Return the [X, Y] coordinate for the center point of the cell that contains the specified text.  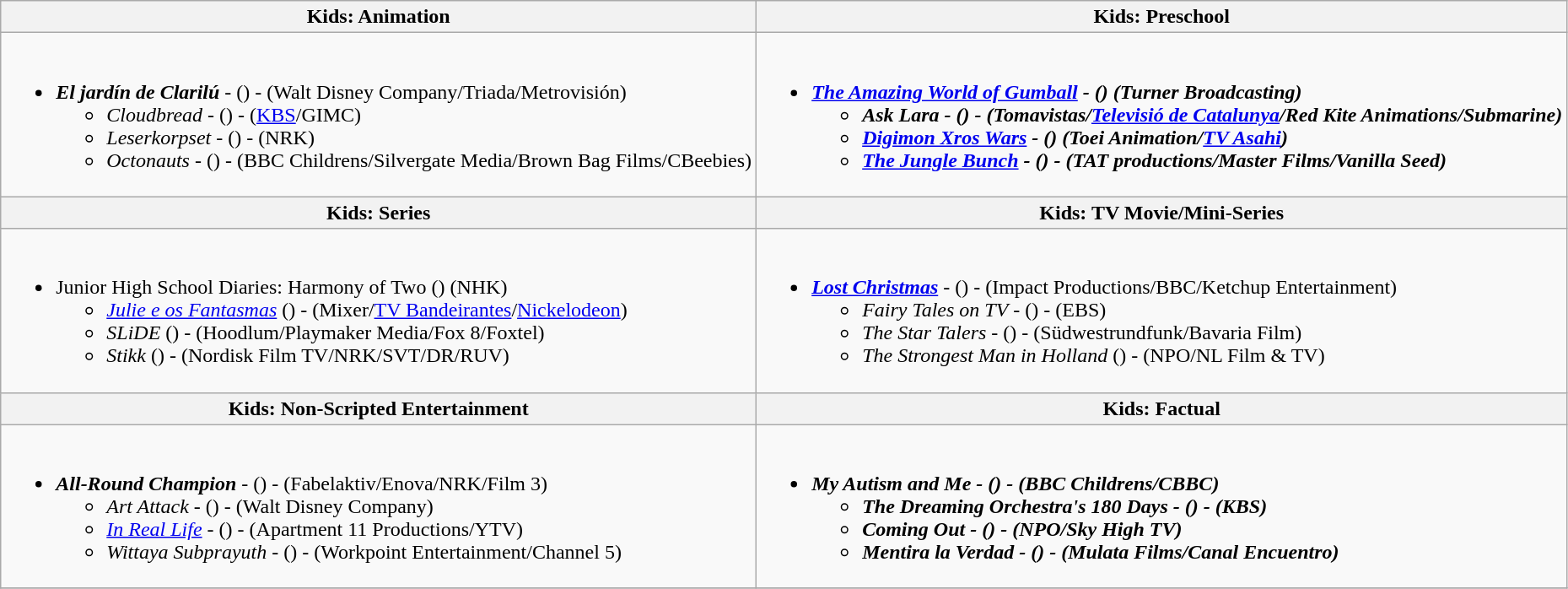
Kids: Factual [1162, 408]
Kids: Preschool [1162, 17]
Kids: Animation [379, 17]
Kids: Non-Scripted Entertainment [379, 408]
Kids: TV Movie/Mini-Series [1162, 213]
Kids: Series [379, 213]
